Search for the cell housing the specified text and yield its (X, Y) center coordinate. 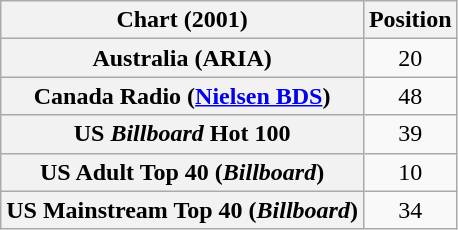
Position (410, 20)
Chart (2001) (182, 20)
10 (410, 172)
48 (410, 96)
Australia (ARIA) (182, 58)
US Adult Top 40 (Billboard) (182, 172)
US Mainstream Top 40 (Billboard) (182, 210)
34 (410, 210)
US Billboard Hot 100 (182, 134)
20 (410, 58)
Canada Radio (Nielsen BDS) (182, 96)
39 (410, 134)
